Identify which cell holds the provided text, then report its (X, Y) central coordinate. 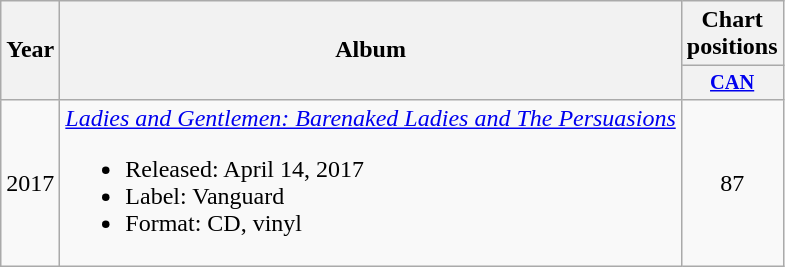
2017 (30, 182)
Chart positions (732, 34)
87 (732, 182)
CAN (732, 83)
Year (30, 50)
Album (370, 50)
Ladies and Gentlemen: Barenaked Ladies and The Persuasions Released: April 14, 2017Label: VanguardFormat: CD, vinyl (370, 182)
